Locate the cell with the specified text and output its (x, y) center coordinate. 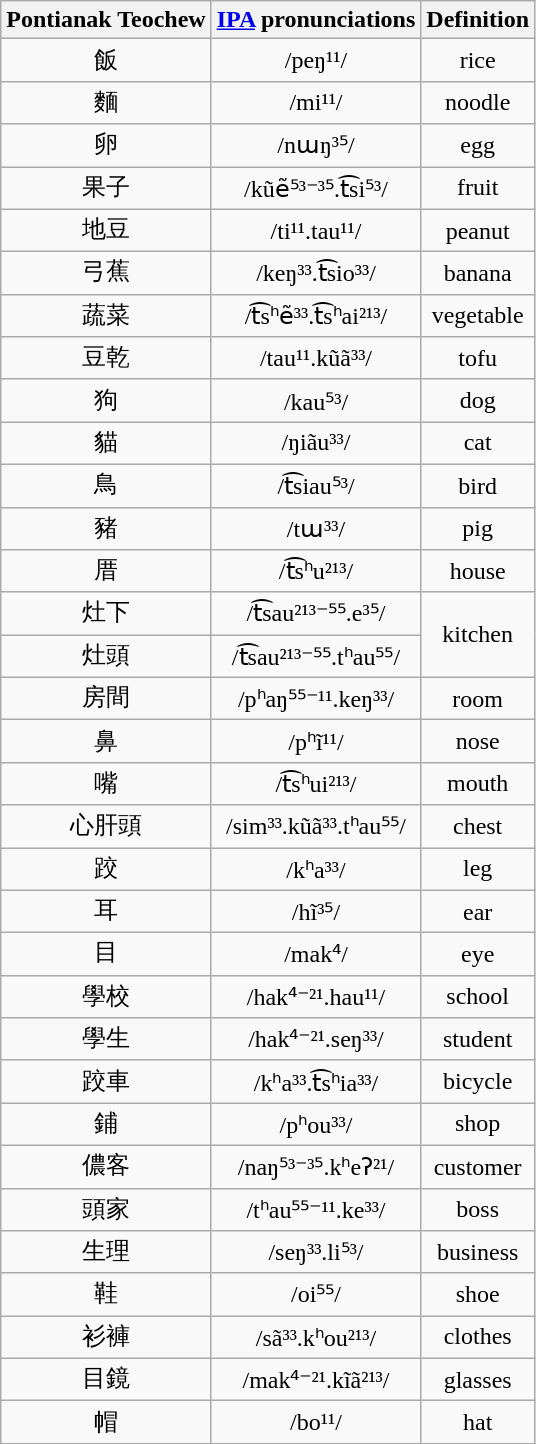
student (478, 1040)
地豆 (106, 230)
鼻 (106, 742)
nose (478, 742)
/bo¹¹/ (316, 1422)
tofu (478, 358)
/hĩ³⁵/ (316, 912)
灶下 (106, 614)
banana (478, 274)
生理 (106, 1252)
hat (478, 1422)
/seŋ³³.li⁵³/ (316, 1252)
跤車 (106, 1082)
/oi⁵⁵/ (316, 1294)
/nɯŋ³⁵/ (316, 146)
灶頭 (106, 656)
/mi¹¹/ (316, 102)
/kʰa³³.t͡sʰia³³/ (316, 1082)
/pʰaŋ⁵⁵⁻¹¹.keŋ³³/ (316, 698)
/hak⁴⁻²¹.hau¹¹/ (316, 996)
/naŋ⁵³⁻³⁵.kʰeʔ²¹/ (316, 1166)
頭家 (106, 1210)
/t͡sʰu²¹³/ (316, 572)
ear (478, 912)
vegetable (478, 316)
clothes (478, 1338)
目 (106, 954)
fruit (478, 188)
/tɯ³³/ (316, 528)
耳 (106, 912)
chest (478, 826)
狗 (106, 400)
/tʰau⁵⁵⁻¹¹.ke³³/ (316, 1210)
果子 (106, 188)
/ti¹¹.tau¹¹/ (316, 230)
麵 (106, 102)
shoe (478, 1294)
學校 (106, 996)
房間 (106, 698)
/sã³³.kʰou²¹³/ (316, 1338)
鋪 (106, 1124)
心肝頭 (106, 826)
/t͡sau²¹³⁻⁵⁵.e³⁵/ (316, 614)
厝 (106, 572)
bicycle (478, 1082)
kitchen (478, 634)
leg (478, 870)
room (478, 698)
Definition (478, 20)
rice (478, 60)
house (478, 572)
/sim³³.kũã³³.tʰau⁵⁵/ (316, 826)
business (478, 1252)
卵 (106, 146)
/peŋ¹¹/ (316, 60)
peanut (478, 230)
/t͡sʰui²¹³/ (316, 784)
/t͡siau⁵³/ (316, 486)
/mak⁴/ (316, 954)
pig (478, 528)
豆乾 (106, 358)
/t͡sʰẽ³³.t͡sʰai²¹³/ (316, 316)
egg (478, 146)
/kʰa³³/ (316, 870)
noodle (478, 102)
帽 (106, 1422)
eye (478, 954)
/pʰĩ¹¹/ (316, 742)
/pʰou³³/ (316, 1124)
貓 (106, 444)
學生 (106, 1040)
dog (478, 400)
/mak⁴⁻²¹.kĩã²¹³/ (316, 1380)
IPA pronunciations (316, 20)
boss (478, 1210)
衫褲 (106, 1338)
/t͡sau²¹³⁻⁵⁵.tʰau⁵⁵/ (316, 656)
鞋 (106, 1294)
嘴 (106, 784)
/ŋiãu³³/ (316, 444)
/kau⁵³/ (316, 400)
蔬菜 (106, 316)
儂客 (106, 1166)
/keŋ³³.t͡sio³³/ (316, 274)
豬 (106, 528)
目鏡 (106, 1380)
mouth (478, 784)
鳥 (106, 486)
glasses (478, 1380)
弓蕉 (106, 274)
school (478, 996)
bird (478, 486)
/kũẽ⁵³⁻³⁵.t͡si⁵³/ (316, 188)
/hak⁴⁻²¹.seŋ³³/ (316, 1040)
/tau¹¹.kũã³³/ (316, 358)
cat (478, 444)
飯 (106, 60)
shop (478, 1124)
customer (478, 1166)
跤 (106, 870)
Pontianak Teochew (106, 20)
